Return the (x, y) coordinate for the center point of the cell that contains the specified text.  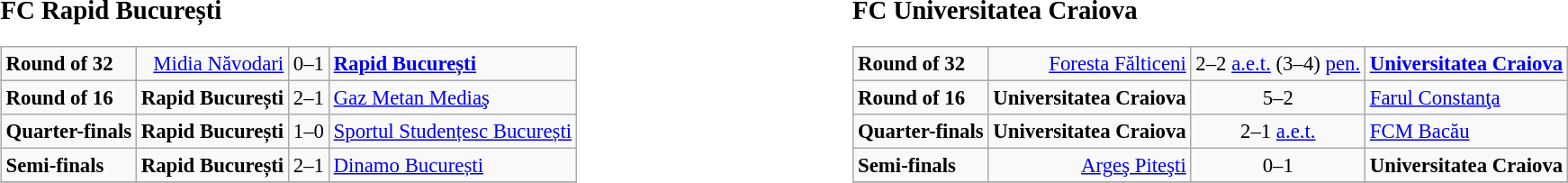
2–2 a.e.t. (3–4) pen. (1278, 64)
Farul Constanţa (1465, 98)
Foresta Fălticeni (1089, 64)
Gaz Metan Mediaş (452, 98)
2–1 a.e.t. (1278, 132)
Dinamo București (452, 166)
1–0 (310, 132)
5–2 (1278, 98)
FCM Bacău (1465, 132)
Sportul Studențesc București (452, 132)
Midia Năvodari (212, 64)
Argeş Piteşti (1089, 166)
